Search for the cell housing the specified text and yield its (X, Y) center coordinate. 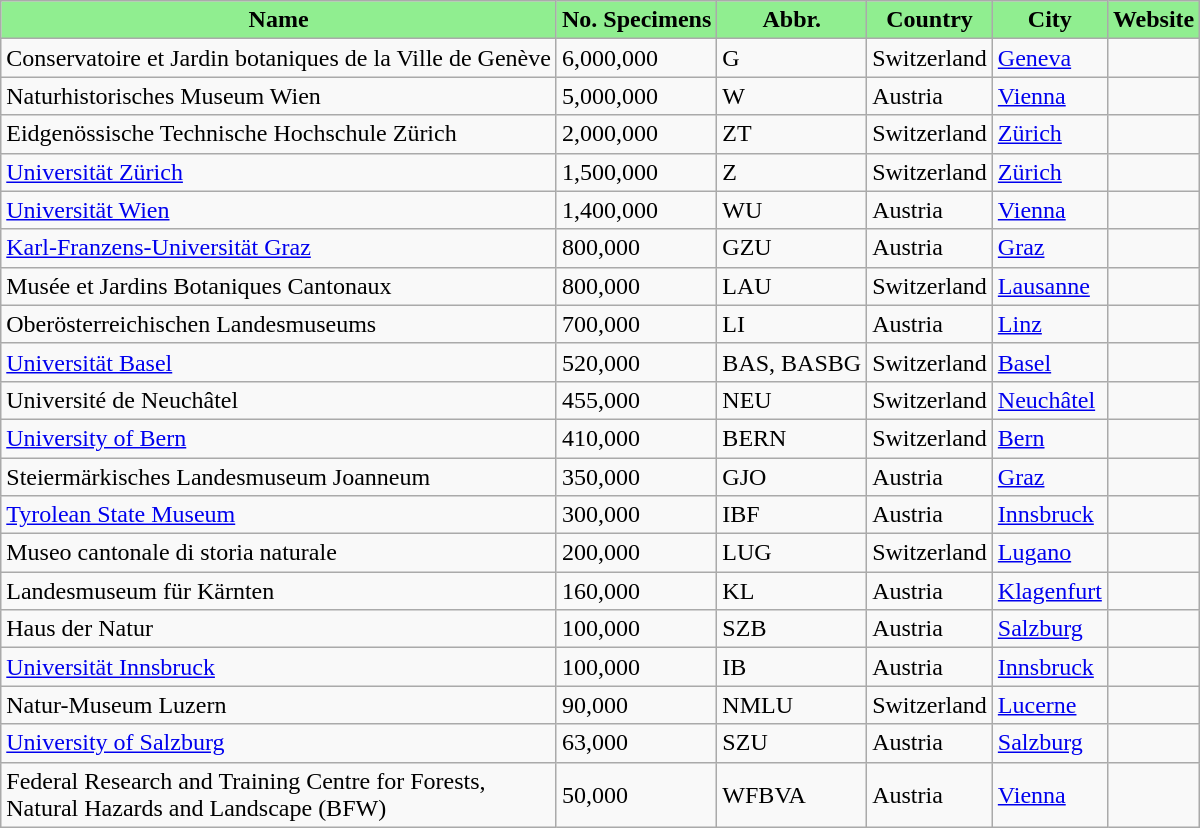
GZU (792, 248)
City (1050, 20)
SZB (792, 629)
LI (792, 324)
LAU (792, 286)
BERN (792, 438)
50,000 (636, 794)
300,000 (636, 515)
Landesmuseum für Kärnten (279, 591)
Oberösterreichischen Landesmuseums (279, 324)
BAS, BASBG (792, 362)
Karl-Franzens-Universität Graz (279, 248)
63,000 (636, 743)
No. Specimens (636, 20)
Lugano (1050, 553)
Museo cantonale di storia naturale (279, 553)
WFBVA (792, 794)
GJO (792, 477)
Tyrolean State Museum (279, 515)
520,000 (636, 362)
Steiermärkisches Landesmuseum Joanneum (279, 477)
IBF (792, 515)
410,000 (636, 438)
KL (792, 591)
455,000 (636, 400)
Eidgenössische Technische Hochschule Zürich (279, 134)
W (792, 96)
Country (930, 20)
200,000 (636, 553)
Website (1153, 20)
Geneva (1050, 58)
SZU (792, 743)
Musée et Jardins Botaniques Cantonaux (279, 286)
6,000,000 (636, 58)
University of Bern (279, 438)
G (792, 58)
350,000 (636, 477)
Haus der Natur (279, 629)
Natur-Museum Luzern (279, 705)
Lucerne (1050, 705)
Lausanne (1050, 286)
Universität Innsbruck (279, 667)
Federal Research and Training Centre for Forests, Natural Hazards and Landscape (BFW) (279, 794)
Universität Zürich (279, 172)
Abbr. (792, 20)
University of Salzburg (279, 743)
Basel (1050, 362)
LUG (792, 553)
90,000 (636, 705)
1,500,000 (636, 172)
Bern (1050, 438)
Naturhistorisches Museum Wien (279, 96)
Name (279, 20)
1,400,000 (636, 210)
Universität Wien (279, 210)
Conservatoire et Jardin botaniques de la Ville de Genève (279, 58)
IB (792, 667)
Linz (1050, 324)
NMLU (792, 705)
2,000,000 (636, 134)
Universität Basel (279, 362)
160,000 (636, 591)
5,000,000 (636, 96)
Klagenfurt (1050, 591)
700,000 (636, 324)
WU (792, 210)
ZT (792, 134)
NEU (792, 400)
Université de Neuchâtel (279, 400)
Z (792, 172)
Neuchâtel (1050, 400)
